Provide the (X, Y) coordinate of the cell's center where the given text is located.  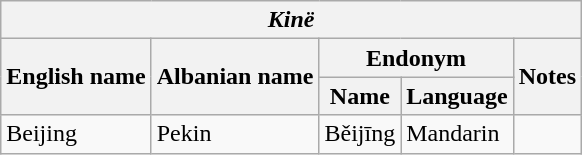
Běijīng (360, 134)
Mandarin (457, 134)
Kinë (292, 20)
Beijing (76, 134)
Endonym (416, 58)
Albanian name (235, 77)
Language (457, 96)
Notes (547, 77)
English name (76, 77)
Name (360, 96)
Pekin (235, 134)
